Capture the cell that displays the provided text and extract its (x, y) central coordinate. 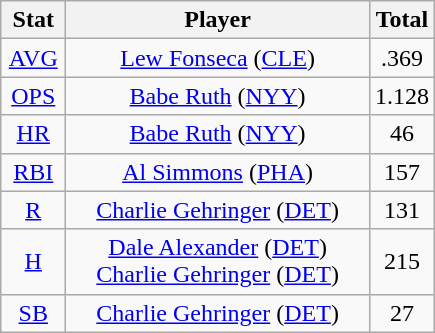
157 (402, 172)
SB (34, 313)
Al Simmons (PHA) (218, 172)
Stat (34, 20)
AVG (34, 58)
131 (402, 210)
HR (34, 134)
OPS (34, 96)
Player (218, 20)
H (34, 262)
Total (402, 20)
RBI (34, 172)
R (34, 210)
1.128 (402, 96)
27 (402, 313)
Lew Fonseca (CLE) (218, 58)
Dale Alexander (DET)Charlie Gehringer (DET) (218, 262)
46 (402, 134)
.369 (402, 58)
215 (402, 262)
